From the cell containing the given text, extract its center point as (x, y) coordinate. 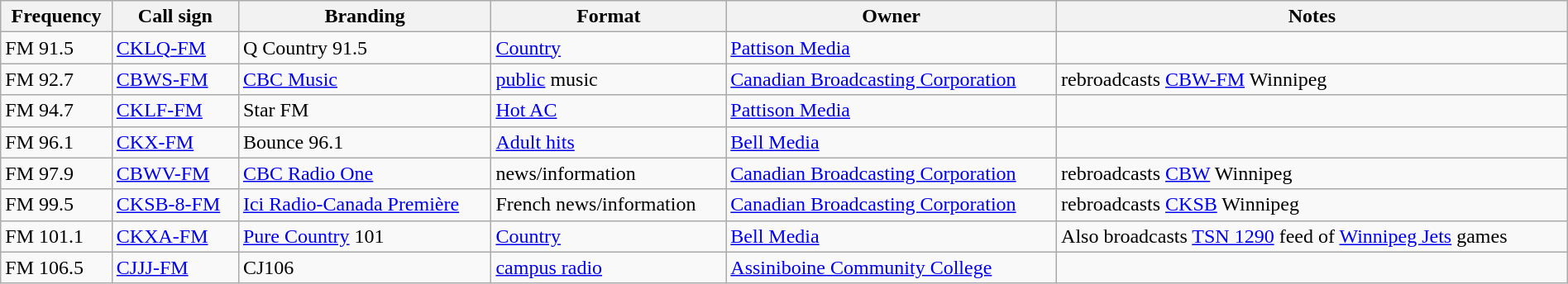
French news/information (609, 205)
rebroadcasts CKSB Winnipeg (1312, 205)
CJJJ-FM (175, 267)
Adult hits (609, 142)
FM 97.9 (56, 173)
rebroadcasts CBW Winnipeg (1312, 173)
Bounce 96.1 (365, 142)
Branding (365, 17)
CBWS-FM (175, 79)
CBWV-FM (175, 173)
Pure Country 101 (365, 236)
CKX-FM (175, 142)
rebroadcasts CBW-FM Winnipeg (1312, 79)
CBC Music (365, 79)
Call sign (175, 17)
Owner (892, 17)
FM 99.5 (56, 205)
FM 92.7 (56, 79)
CKLQ-FM (175, 48)
campus radio (609, 267)
CKSB-8-FM (175, 205)
Ici Radio-Canada Première (365, 205)
news/information (609, 173)
CKLF-FM (175, 111)
FM 101.1 (56, 236)
Also broadcasts TSN 1290 feed of Winnipeg Jets games (1312, 236)
Assiniboine Community College (892, 267)
CBC Radio One (365, 173)
Notes (1312, 17)
Format (609, 17)
FM 91.5 (56, 48)
CKXA-FM (175, 236)
Q Country 91.5 (365, 48)
Star FM (365, 111)
FM 106.5 (56, 267)
CJ106 (365, 267)
Hot AC (609, 111)
public music (609, 79)
FM 94.7 (56, 111)
FM 96.1 (56, 142)
Frequency (56, 17)
